Output the [X, Y] coordinate of the center of the cell containing the given text.  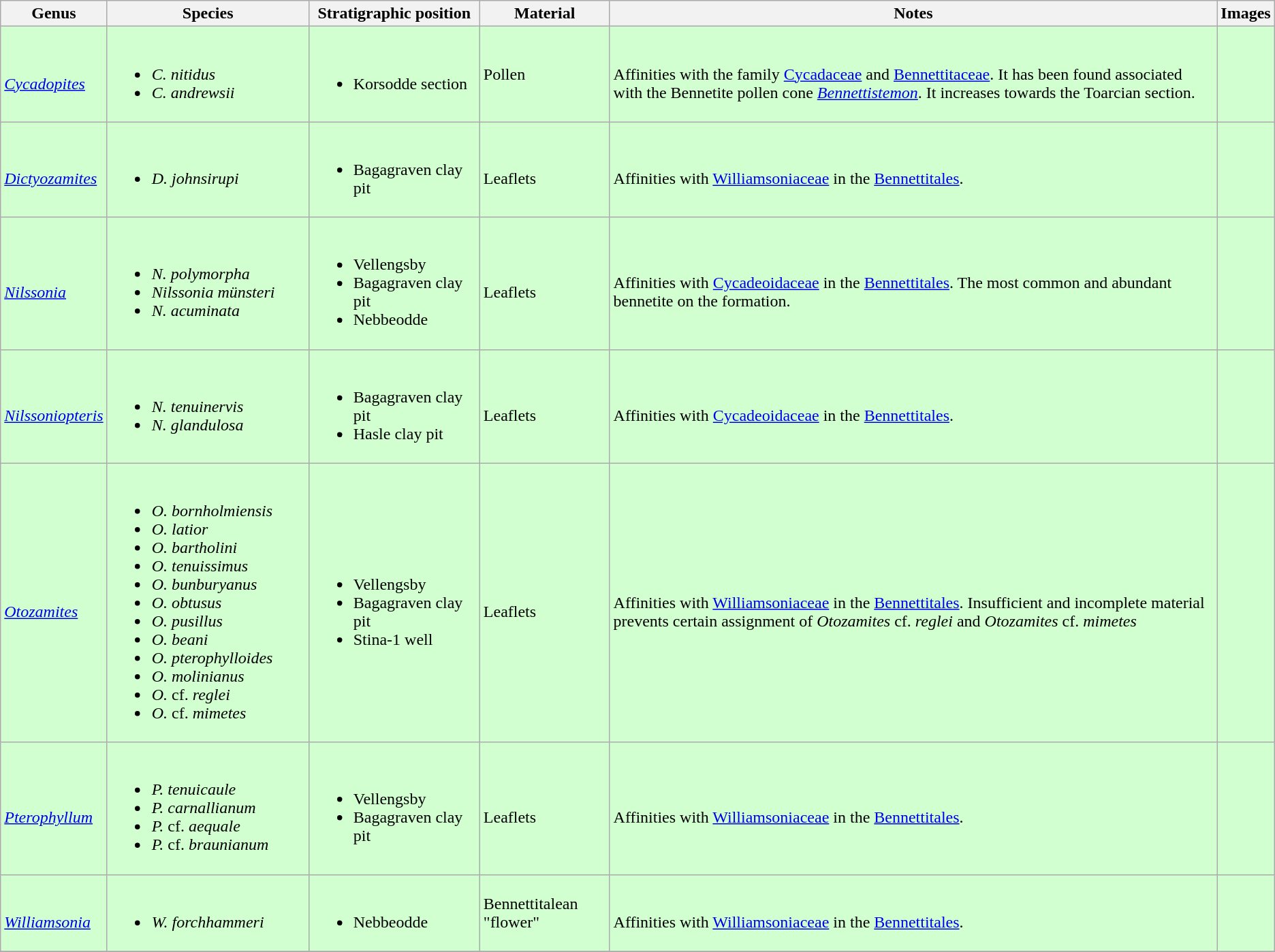
Williamsonia [54, 913]
Bagagraven clay pitHasle clay pit [394, 406]
Species [208, 14]
C. nitidusC. andrewsii [208, 74]
Bennettitalean "flower" [545, 913]
Stratigraphic position [394, 14]
Otozamites [54, 603]
Material [545, 14]
VellengsbyBagagraven clay pitStina-1 well [394, 603]
Korsodde section [394, 74]
Dictyozamites [54, 170]
Affinities with Cycadeoidaceae in the Bennettitales. [913, 406]
Pterophyllum [54, 808]
Affinities with Cycadeoidaceae in the Bennettitales. The most common and abundant bennetite on the formation. [913, 283]
Nebbeodde [394, 913]
N. polymorphaNilssonia münsteriN. acuminata [208, 283]
Bagagraven clay pit [394, 170]
N. tenuinervisN. glandulosa [208, 406]
Notes [913, 14]
Nilssoniopteris [54, 406]
P. tenuicauleP. carnallianumP. cf. aequaleP. cf. braunianum [208, 808]
VellengsbyBagagraven clay pitNebbeodde [394, 283]
VellengsbyBagagraven clay pit [394, 808]
Genus [54, 14]
Nilssonia [54, 283]
W. forchhammeri [208, 913]
Cycadopites [54, 74]
Images [1246, 14]
D. johnsirupi [208, 170]
Pollen [545, 74]
